Detect which cell encompasses the target text, then output its [X, Y] center coordinate. 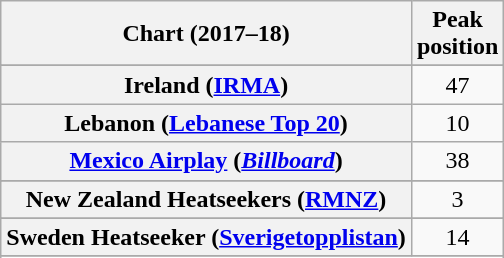
38 [457, 161]
New Zealand Heatseekers (RMNZ) [206, 199]
Peak position [457, 34]
14 [457, 237]
Ireland (IRMA) [206, 85]
47 [457, 85]
Chart (2017–18) [206, 34]
Sweden Heatseeker (Sverigetopplistan) [206, 237]
Mexico Airplay (Billboard) [206, 161]
3 [457, 199]
10 [457, 123]
Lebanon (Lebanese Top 20) [206, 123]
